Detect which cell encompasses the target text, then output its [X, Y] center coordinate. 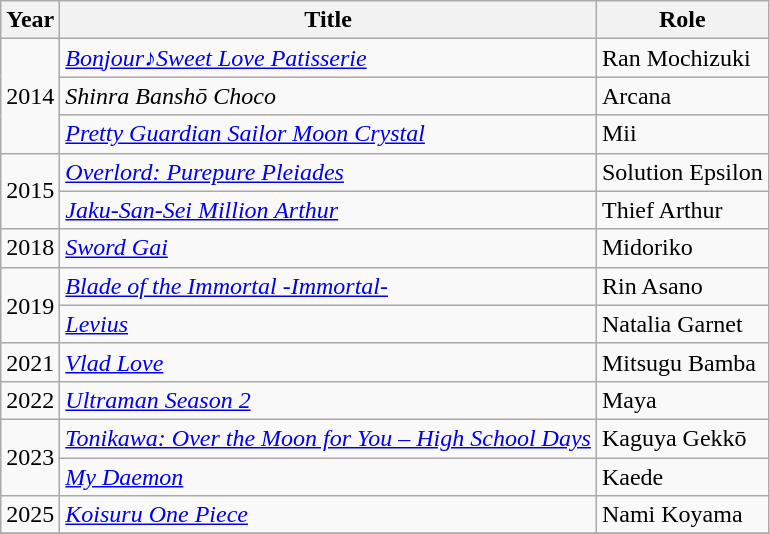
2025 [30, 515]
Shinra Banshō Choco [328, 96]
Vlad Love [328, 362]
Blade of the Immortal -Immortal- [328, 286]
Thief Arthur [682, 210]
Arcana [682, 96]
Maya [682, 400]
Role [682, 20]
My Daemon [328, 477]
Mitsugu Bamba [682, 362]
2021 [30, 362]
Ultraman Season 2 [328, 400]
Tonikawa: Over the Moon for You – High School Days [328, 438]
Overlord: Purepure Pleiades [328, 172]
2023 [30, 457]
2019 [30, 305]
Jaku-San-Sei Million Arthur [328, 210]
Koisuru One Piece [328, 515]
Rin Asano [682, 286]
2014 [30, 96]
2015 [30, 191]
Bonjour♪Sweet Love Patisserie [328, 58]
Natalia Garnet [682, 324]
Levius [328, 324]
Solution Epsilon [682, 172]
Kaede [682, 477]
Sword Gai [328, 248]
2018 [30, 248]
Mii [682, 134]
Ran Mochizuki [682, 58]
Year [30, 20]
Nami Koyama [682, 515]
Title [328, 20]
2022 [30, 400]
Kaguya Gekkō [682, 438]
Midoriko [682, 248]
Pretty Guardian Sailor Moon Crystal [328, 134]
